Provide the [x, y] coordinate of the cell's center where the given text is located.  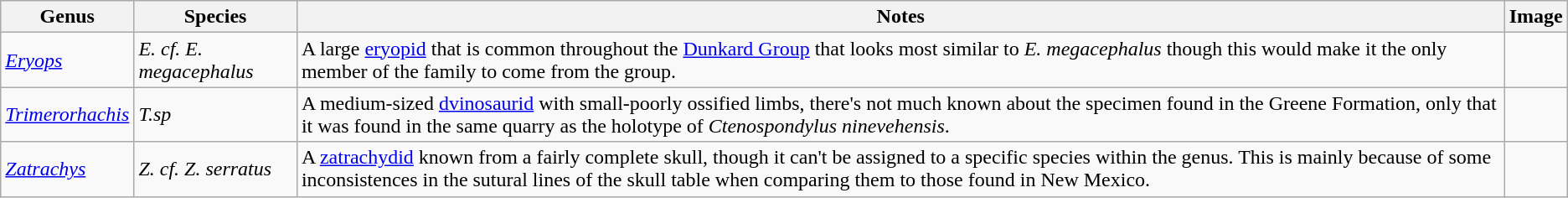
Genus [67, 17]
Notes [900, 17]
Eryops [67, 60]
T.sp [216, 114]
E. cf. E. megacephalus [216, 60]
Image [1536, 17]
Z. cf. Z. serratus [216, 169]
Trimerorhachis [67, 114]
Species [216, 17]
Zatrachys [67, 169]
